Provide the [x, y] coordinate of the cell's center where the given text is located.  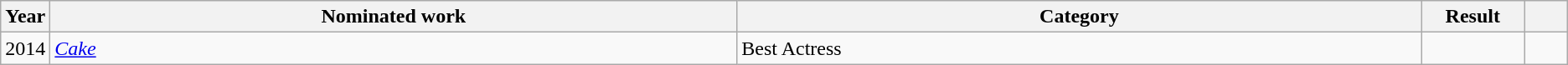
Result [1473, 17]
Year [25, 17]
Category [1079, 17]
2014 [25, 48]
Nominated work [394, 17]
Best Actress [1079, 48]
Cake [394, 48]
